Identify which cell holds the provided text, then report its [x, y] central coordinate. 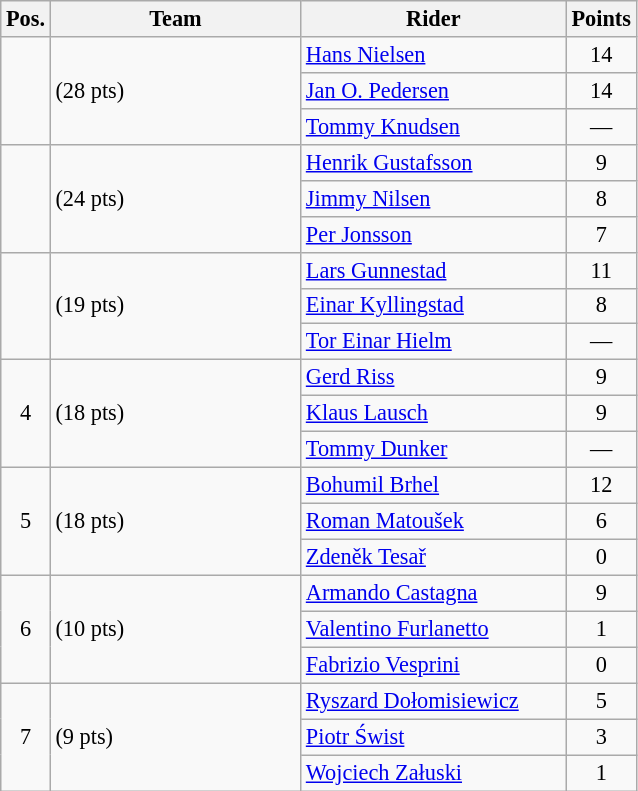
Zdeněk Tesař [434, 557]
Klaus Lausch [434, 414]
Valentino Furlanetto [434, 629]
Piotr Świst [434, 737]
Einar Kyllingstad [434, 306]
Tommy Knudsen [434, 126]
12 [601, 485]
Rider [434, 19]
(19 pts) [175, 306]
Wojciech Załuski [434, 773]
Armando Castagna [434, 593]
Bohumil Brhel [434, 485]
Gerd Riss [434, 378]
Lars Gunnestad [434, 270]
Pos. [26, 19]
3 [601, 737]
Tor Einar Hielm [434, 342]
Jimmy Nilsen [434, 198]
(24 pts) [175, 198]
Team [175, 19]
Jan O. Pedersen [434, 90]
(10 pts) [175, 629]
Per Jonsson [434, 234]
Tommy Dunker [434, 450]
Points [601, 19]
Fabrizio Vesprini [434, 665]
Henrik Gustafsson [434, 162]
11 [601, 270]
4 [26, 414]
Ryszard Dołomisiewicz [434, 701]
(9 pts) [175, 737]
Hans Nielsen [434, 55]
Roman Matoušek [434, 521]
(28 pts) [175, 91]
